Extract the (X, Y) coordinate from the center of the cell holding the provided text.  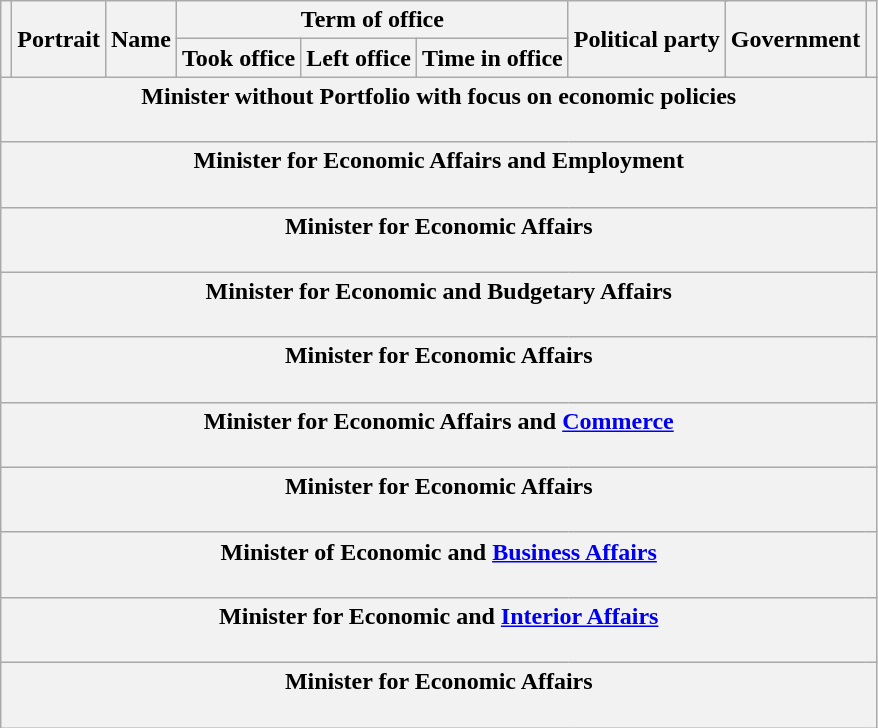
Minister without Portfolio with focus on economic policies (439, 110)
Minister for Economic Affairs and Employment (439, 174)
Left office (359, 58)
Term of office (373, 20)
Government (795, 39)
Minister for Economic and Interior Affairs (439, 630)
Minister of Economic and Business Affairs (439, 564)
Took office (239, 58)
Political party (646, 39)
Portrait (59, 39)
Name (140, 39)
Time in office (492, 58)
Minister for Economic Affairs and Commerce (439, 434)
Minister for Economic and Budgetary Affairs (439, 304)
